Detect which cell encompasses the target text, then output its [X, Y] center coordinate. 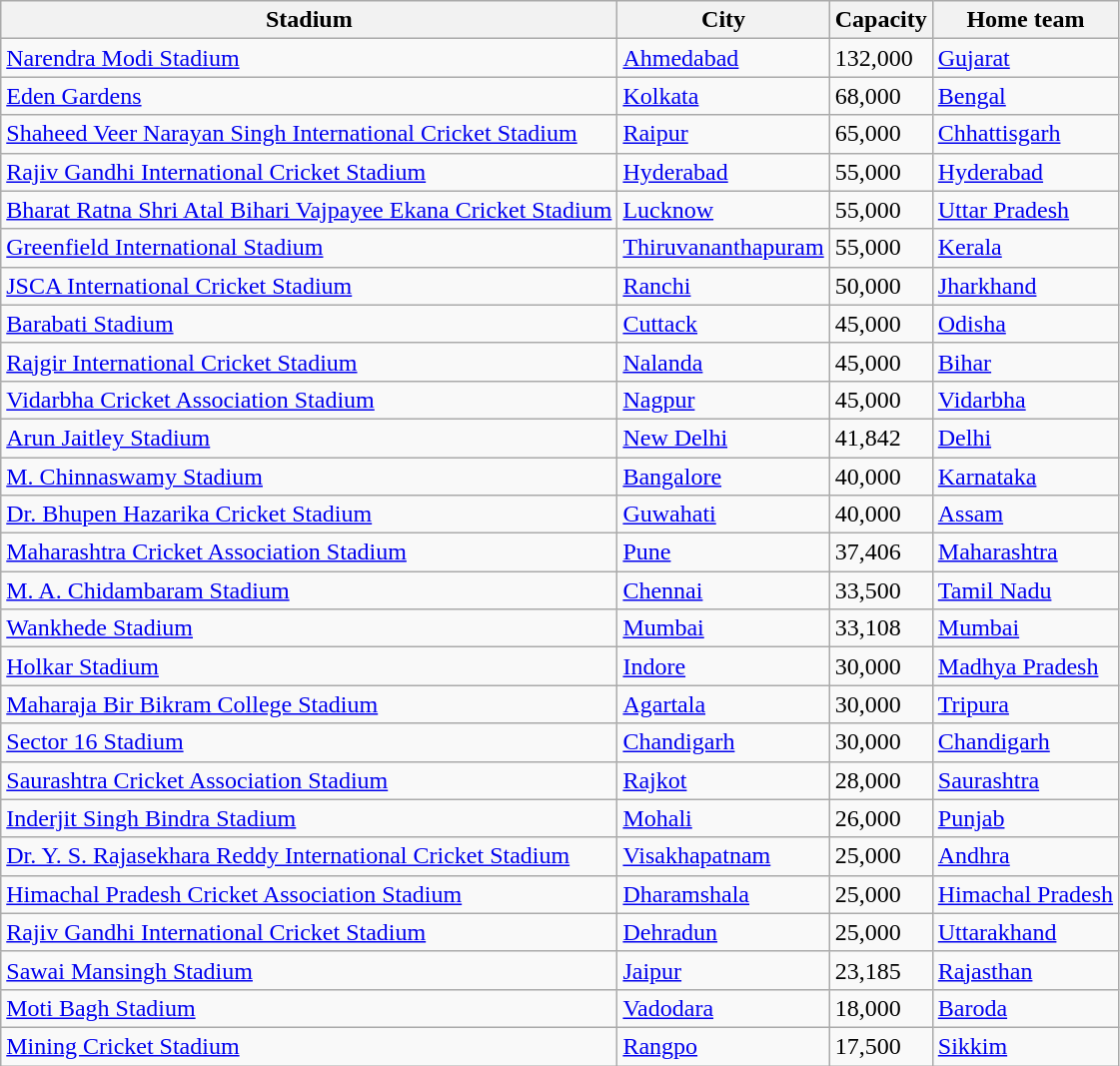
Odisha [1025, 324]
Andhra [1025, 856]
Wankhede Stadium [310, 628]
Chennai [723, 590]
Uttar Pradesh [1025, 210]
68,000 [881, 96]
Sector 16 Stadium [310, 742]
Indore [723, 666]
26,000 [881, 818]
Vadodara [723, 1008]
Tripura [1025, 704]
Eden Gardens [310, 96]
Mohali [723, 818]
Rangpo [723, 1046]
Dehradun [723, 932]
Lucknow [723, 210]
Greenfield International Stadium [310, 248]
Tamil Nadu [1025, 590]
Raipur [723, 134]
Jharkhand [1025, 286]
Rajgir International Cricket Stadium [310, 362]
Ahmedabad [723, 58]
City [723, 20]
M. Chinnaswamy Stadium [310, 477]
Baroda [1025, 1008]
Mining Cricket Stadium [310, 1046]
Cuttack [723, 324]
Rajasthan [1025, 970]
50,000 [881, 286]
Inderjit Singh Bindra Stadium [310, 818]
Sawai Mansingh Stadium [310, 970]
Vidarbha Cricket Association Stadium [310, 400]
28,000 [881, 780]
Punjab [1025, 818]
Stadium [310, 20]
Bengal [1025, 96]
Arun Jaitley Stadium [310, 438]
Kolkata [723, 96]
Bihar [1025, 362]
65,000 [881, 134]
Delhi [1025, 438]
Guwahati [723, 515]
Madhya Pradesh [1025, 666]
Maharashtra Cricket Association Stadium [310, 552]
Thiruvananthapuram [723, 248]
Saurashtra [1025, 780]
33,500 [881, 590]
Visakhapatnam [723, 856]
37,406 [881, 552]
Kerala [1025, 248]
Rajkot [723, 780]
Narendra Modi Stadium [310, 58]
Ranchi [723, 286]
Uttarakhand [1025, 932]
Bangalore [723, 477]
23,185 [881, 970]
Maharashtra [1025, 552]
Vidarbha [1025, 400]
New Delhi [723, 438]
18,000 [881, 1008]
Nalanda [723, 362]
Karnataka [1025, 477]
Gujarat [1025, 58]
Nagpur [723, 400]
Home team [1025, 20]
Barabati Stadium [310, 324]
Dr. Bhupen Hazarika Cricket Stadium [310, 515]
Shaheed Veer Narayan Singh International Cricket Stadium [310, 134]
Pune [723, 552]
Dharamshala [723, 894]
Himachal Pradesh [1025, 894]
Bharat Ratna Shri Atal Bihari Vajpayee Ekana Cricket Stadium [310, 210]
Assam [1025, 515]
Agartala [723, 704]
Jaipur [723, 970]
Dr. Y. S. Rajasekhara Reddy International Cricket Stadium [310, 856]
Moti Bagh Stadium [310, 1008]
Capacity [881, 20]
33,108 [881, 628]
Saurashtra Cricket Association Stadium [310, 780]
Chhattisgarh [1025, 134]
132,000 [881, 58]
JSCA International Cricket Stadium [310, 286]
17,500 [881, 1046]
Holkar Stadium [310, 666]
Sikkim [1025, 1046]
Himachal Pradesh Cricket Association Stadium [310, 894]
M. A. Chidambaram Stadium [310, 590]
41,842 [881, 438]
Maharaja Bir Bikram College Stadium [310, 704]
